For the text-containing cell, return its midpoint in (X, Y) coordinate format. 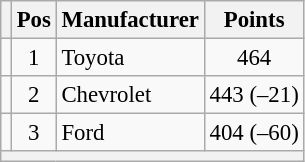
Ford (130, 133)
1 (34, 58)
404 (–60) (254, 133)
Points (254, 20)
Pos (34, 20)
Manufacturer (130, 20)
443 (–21) (254, 95)
464 (254, 58)
Toyota (130, 58)
3 (34, 133)
Chevrolet (130, 95)
2 (34, 95)
